Extract the [x, y] coordinate from the center of the cell holding the provided text.  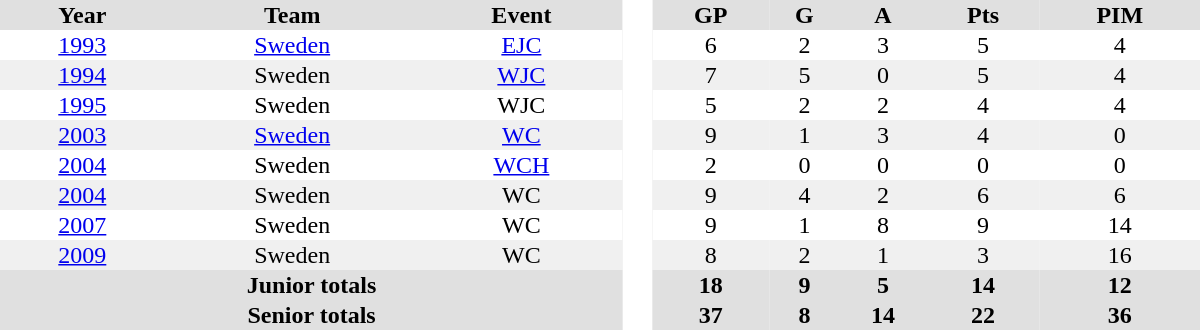
A [882, 15]
7 [710, 75]
Team [292, 15]
Senior totals [312, 315]
37 [710, 315]
EJC [522, 45]
1993 [82, 45]
16 [1120, 255]
Pts [984, 15]
2007 [82, 225]
Event [522, 15]
12 [1120, 285]
1995 [82, 105]
Junior totals [312, 285]
Year [82, 15]
PIM [1120, 15]
36 [1120, 315]
2009 [82, 255]
1994 [82, 75]
G [804, 15]
18 [710, 285]
GP [710, 15]
WCH [522, 165]
2003 [82, 135]
22 [984, 315]
